Find where the given text appears and provide that cell's center as (X, Y) coordinate. 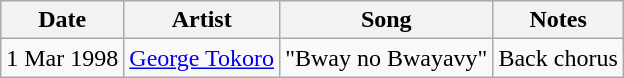
1 Mar 1998 (62, 58)
Song (386, 20)
George Tokoro (202, 58)
Back chorus (558, 58)
Date (62, 20)
Artist (202, 20)
Notes (558, 20)
"Bway no Bwayavy" (386, 58)
